Identify which cell holds the provided text, then report its [x, y] central coordinate. 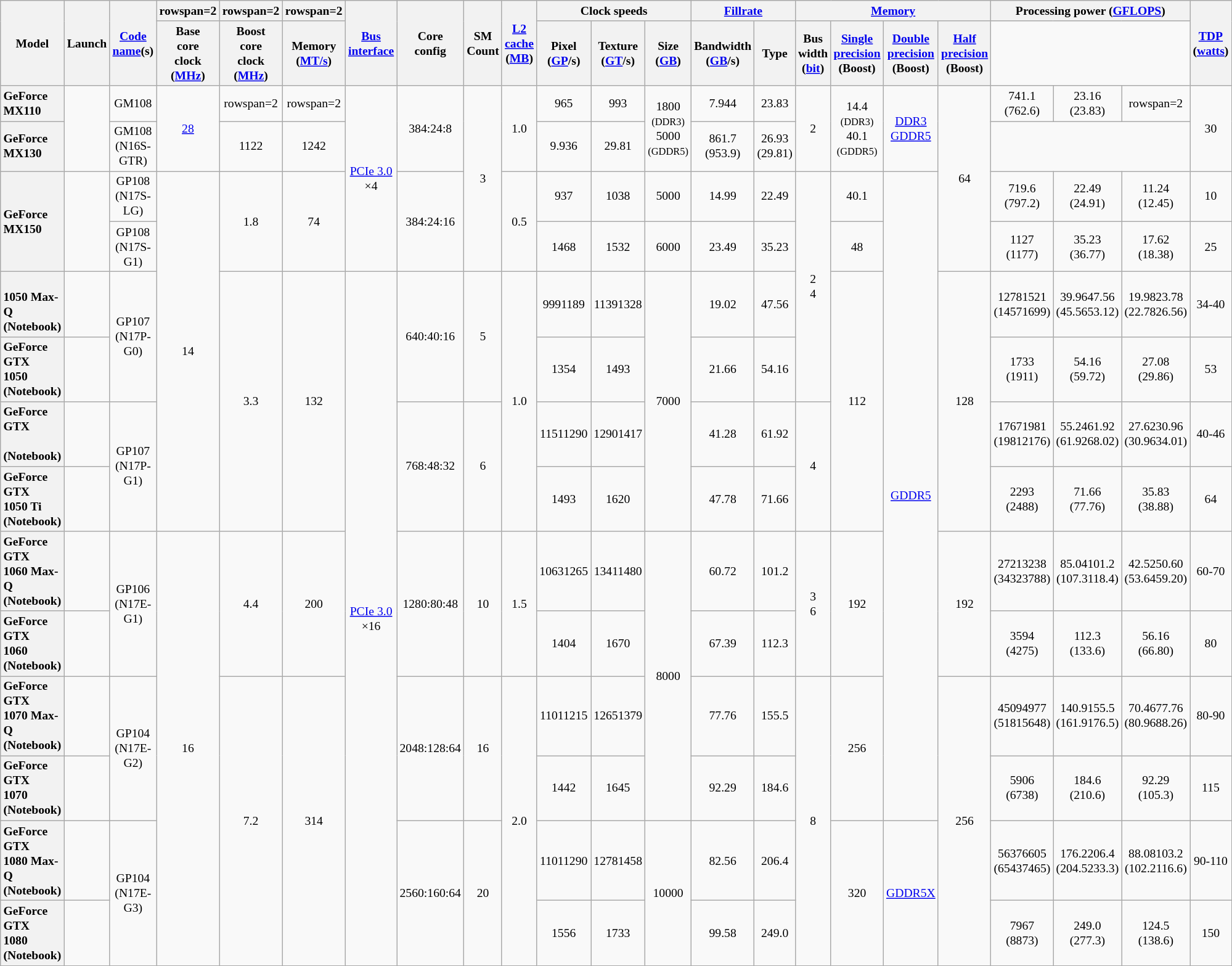
2.0 [519, 821]
54.16(59.72) [1087, 369]
90-110 [1210, 861]
48 [857, 247]
2 [812, 129]
GP107(N17P-G0) [133, 337]
112.3(133.6) [1087, 644]
Singleprecision(Boost) [857, 53]
22.49 [775, 196]
61.92 [775, 434]
92.29(105.3) [1156, 788]
41.28 [723, 434]
384:24:16 [430, 222]
Memory [892, 11]
Codename(s) [133, 43]
PCIe 3.0×16 [371, 619]
27.08(29.86) [1156, 369]
GP104(N17E-G3) [133, 893]
1442 [564, 788]
0.5 [519, 222]
1645 [618, 788]
11.24(12.45) [1156, 196]
2560:160:64 [430, 893]
DDR3GDDR5 [911, 129]
35.23 [775, 247]
7.2 [251, 821]
35.23(36.77) [1087, 247]
GDDR5 [911, 496]
Clock speeds [614, 11]
993 [618, 104]
4.4 [251, 604]
GeForce GTX1070(Notebook) [32, 788]
2293(2488) [1022, 499]
27.6230.96(30.9634.01) [1156, 434]
Buswidth(bit) [812, 53]
8000 [668, 676]
Size(GB) [668, 53]
314 [314, 821]
23.83 [775, 104]
128 [964, 402]
5 [483, 337]
77.76 [723, 716]
11511290 [564, 434]
85.04101.2(107.3118.4) [1087, 571]
GeForceMX110 [32, 104]
Fillrate [743, 11]
Businterface [371, 43]
6000 [668, 247]
34-40 [1210, 305]
112.3 [775, 644]
1800(DDR3)5000(GDDR5) [668, 129]
14.99 [723, 196]
124.5(138.6) [1156, 933]
965 [564, 104]
GP106(N17E-G1) [133, 604]
25 [1210, 247]
14.4(DDR3)40.1(GDDR5) [857, 129]
56.16(66.80) [1156, 644]
GeForce GTX1080 Max-Q(Notebook) [32, 861]
22.49(24.91) [1087, 196]
719.6(797.2) [1022, 196]
184.6(210.6) [1087, 788]
47.56 [775, 305]
Coreconfig [430, 43]
1280:80:48 [430, 604]
67.39 [723, 644]
Memory(MT/s) [314, 53]
7000 [668, 402]
115 [1210, 788]
1050 Max-Q(Notebook) [32, 305]
56376605(65437465) [1022, 861]
TDP(watts) [1210, 43]
741.1(762.6) [1022, 104]
8 [812, 821]
7.944 [723, 104]
320 [857, 893]
1620 [618, 499]
184.6 [775, 788]
14 [188, 351]
1127(1177) [1022, 247]
80 [1210, 644]
L2cache(MB) [519, 43]
13411480 [618, 571]
384:24:8 [430, 129]
9991189 [564, 305]
206.4 [775, 861]
23.49 [723, 247]
71.66 [775, 499]
45094977(51815648) [1022, 716]
3594(4275) [1022, 644]
80-90 [1210, 716]
GM108 [133, 104]
Basecoreclock(MHz) [188, 53]
4 [812, 466]
Processing power (GFLOPS) [1091, 11]
640:40:16 [430, 337]
GeForce GTX1060(Notebook) [32, 644]
21.66 [723, 369]
99.58 [723, 933]
1122 [251, 147]
19.02 [723, 305]
12781521(14571699) [1022, 305]
112 [857, 402]
GeForce GTX1070 Max-Q(Notebook) [32, 716]
1038 [618, 196]
Pixel(GP/s) [564, 53]
1556 [564, 933]
82.56 [723, 861]
150 [1210, 933]
17.62(18.38) [1156, 247]
17671981(19812176) [1022, 434]
7967(8873) [1022, 933]
3 [483, 179]
Texture(GT/s) [618, 53]
937 [564, 196]
Type [775, 53]
24 [812, 286]
26.93(29.81) [775, 147]
5000 [668, 196]
12781458 [618, 861]
53 [1210, 369]
29.81 [618, 147]
60-70 [1210, 571]
11011290 [564, 861]
55.2461.92(61.9268.02) [1087, 434]
1.8 [251, 222]
19.9823.78(22.7826.56) [1156, 305]
2048:128:64 [430, 748]
36 [812, 604]
3.3 [251, 402]
SMCount [483, 43]
35.83(38.88) [1156, 499]
GeForceMX130 [32, 147]
GM108(N16S-GTR) [133, 147]
1404 [564, 644]
1468 [564, 247]
42.5250.60(53.6459.20) [1156, 571]
GP107(N17P-G1) [133, 466]
5906(6738) [1022, 788]
768:48:32 [430, 466]
6 [483, 466]
54.16 [775, 369]
12651379 [618, 716]
GP108(N17S-LG) [133, 196]
39.9647.56(45.5653.12) [1087, 305]
101.2 [775, 571]
60.72 [723, 571]
20 [483, 893]
GeForce GTX(Notebook) [32, 434]
47.78 [723, 499]
Model [32, 43]
40-46 [1210, 434]
1532 [618, 247]
1733 [618, 933]
28 [188, 129]
155.5 [775, 716]
GeForce GTX1050(Notebook) [32, 369]
Launch [87, 43]
1242 [314, 147]
GP104(N17E-G2) [133, 748]
GeForce GTX1060 Max-Q(Notebook) [32, 571]
Boostcoreclock(MHz) [251, 53]
Bandwidth(GB/s) [723, 53]
92.29 [723, 788]
1733(1911) [1022, 369]
9.936 [564, 147]
GDDR5X [911, 893]
12901417 [618, 434]
40.1 [857, 196]
1670 [618, 644]
70.4677.76(80.9688.26) [1156, 716]
30 [1210, 129]
GeForce GTX1050 Ti(Notebook) [32, 499]
74 [314, 222]
23.16(23.83) [1087, 104]
88.08103.2(102.2116.6) [1156, 861]
GeForce GTX1080(Notebook) [32, 933]
1.5 [519, 604]
11011215 [564, 716]
27213238(34323788) [1022, 571]
200 [314, 604]
10631265 [564, 571]
71.66(77.76) [1087, 499]
249.0 [775, 933]
1354 [564, 369]
861.7(953.9) [723, 147]
GP108(N17S-G1) [133, 247]
176.2206.4(204.5233.3) [1087, 861]
Halfprecision(Boost) [964, 53]
140.9155.5(161.9176.5) [1087, 716]
GeForceMX150 [32, 222]
11391328 [618, 305]
132 [314, 402]
Doubleprecision(Boost) [911, 53]
PCIe 3.0×4 [371, 179]
10000 [668, 893]
249.0(277.3) [1087, 933]
